Return (X, Y) of the center of cell containing provided text 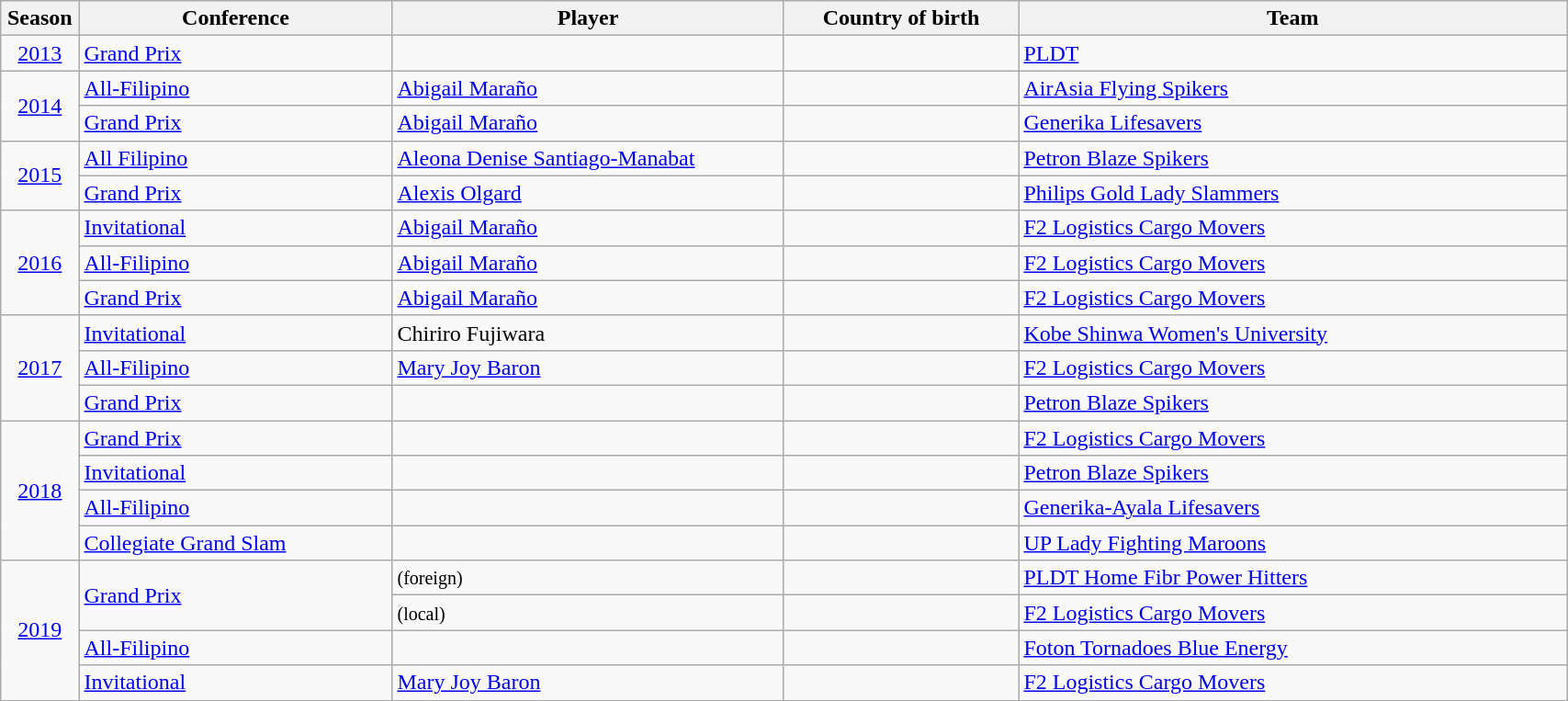
(foreign) (588, 578)
Collegiate Grand Slam (235, 543)
2014 (40, 106)
Generika-Ayala Lifesavers (1293, 508)
Team (1293, 18)
2017 (40, 367)
Player (588, 18)
Philips Gold Lady Slammers (1293, 193)
2015 (40, 175)
Chiriro Fujiwara (588, 333)
Alexis Olgard (588, 193)
2016 (40, 263)
Aleona Denise Santiago-Manabat (588, 158)
PLDT (1293, 53)
2013 (40, 53)
Kobe Shinwa Women's University (1293, 333)
PLDT Home Fibr Power Hitters (1293, 578)
2019 (40, 630)
All Filipino (235, 158)
(local) (588, 613)
UP Lady Fighting Maroons (1293, 543)
Country of birth (901, 18)
2018 (40, 491)
Conference (235, 18)
Season (40, 18)
Generika Lifesavers (1293, 123)
AirAsia Flying Spikers (1293, 88)
Foton Tornadoes Blue Energy (1293, 648)
